Output the [x, y] coordinate of the center of the cell containing the given text.  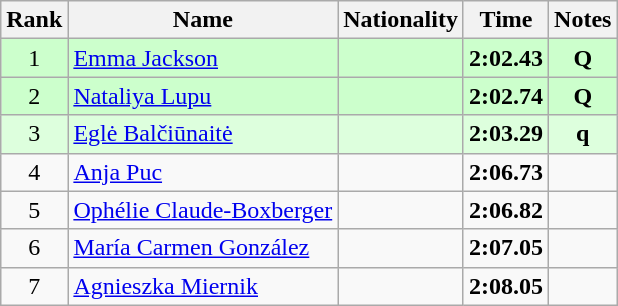
María Carmen González [203, 248]
1 [34, 58]
Nataliya Lupu [203, 96]
Ophélie Claude-Boxberger [203, 210]
Emma Jackson [203, 58]
2:08.05 [506, 286]
2:07.05 [506, 248]
Rank [34, 20]
6 [34, 248]
2:02.43 [506, 58]
Nationality [401, 20]
Notes [583, 20]
5 [34, 210]
2:02.74 [506, 96]
Anja Puc [203, 172]
4 [34, 172]
Time [506, 20]
3 [34, 134]
2 [34, 96]
Name [203, 20]
2:06.73 [506, 172]
Agnieszka Miernik [203, 286]
7 [34, 286]
Eglė Balčiūnaitė [203, 134]
2:03.29 [506, 134]
2:06.82 [506, 210]
q [583, 134]
